Identify which cell holds the provided text, then report its (X, Y) central coordinate. 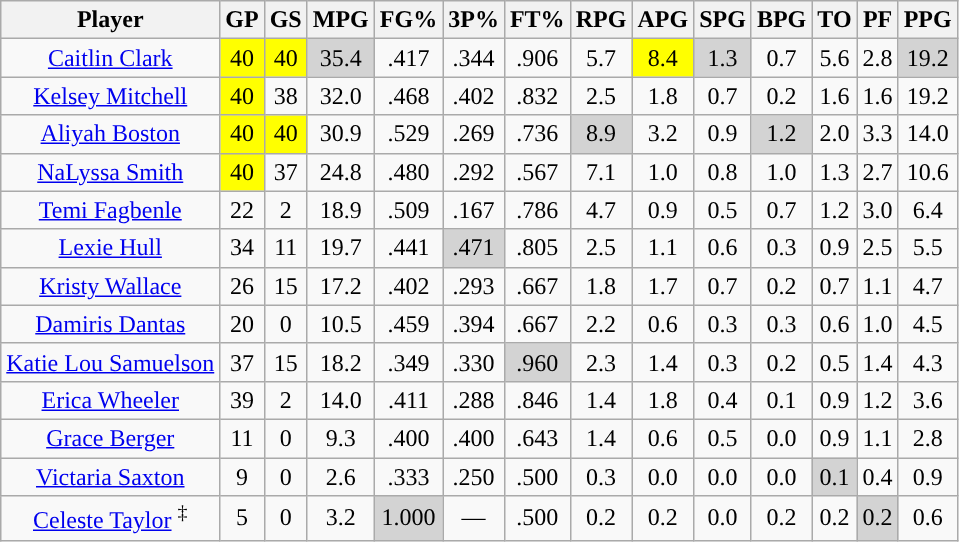
2.3 (601, 362)
FG% (408, 20)
Kristy Wallace (110, 286)
.394 (474, 324)
19.7 (340, 248)
5.5 (928, 248)
Lexie Hull (110, 248)
2.6 (340, 477)
.417 (408, 58)
.292 (474, 172)
.349 (408, 362)
.529 (408, 134)
.960 (537, 362)
.567 (537, 172)
.288 (474, 400)
PPG (928, 20)
.293 (474, 286)
6.4 (928, 210)
Katie Lou Samuelson (110, 362)
5 (242, 518)
.333 (408, 477)
39 (242, 400)
4.5 (928, 324)
0.8 (723, 172)
2.2 (601, 324)
.471 (474, 248)
Victaria Saxton (110, 477)
GP (242, 20)
.411 (408, 400)
26 (242, 286)
4.3 (928, 362)
Celeste Taylor ‡ (110, 518)
.269 (474, 134)
38 (286, 96)
.805 (537, 248)
35.4 (340, 58)
3P% (474, 20)
3.6 (928, 400)
Erica Wheeler (110, 400)
BPG (781, 20)
.344 (474, 58)
10.6 (928, 172)
.441 (408, 248)
3.3 (878, 134)
5.7 (601, 58)
.846 (537, 400)
APG (663, 20)
1.000 (408, 518)
.832 (537, 96)
.643 (537, 438)
2.0 (834, 134)
.509 (408, 210)
7.1 (601, 172)
22 (242, 210)
.786 (537, 210)
5.6 (834, 58)
NaLyssa Smith (110, 172)
.736 (537, 134)
30.9 (340, 134)
.480 (408, 172)
18.2 (340, 362)
PF (878, 20)
Grace Berger (110, 438)
34 (242, 248)
FT% (537, 20)
24.8 (340, 172)
.250 (474, 477)
RPG (601, 20)
8.9 (601, 134)
8.4 (663, 58)
.330 (474, 362)
20 (242, 324)
1.7 (663, 286)
SPG (723, 20)
.468 (408, 96)
TO (834, 20)
3.0 (878, 210)
Kelsey Mitchell (110, 96)
18.9 (340, 210)
GS (286, 20)
.459 (408, 324)
9.3 (340, 438)
Player (110, 20)
Damiris Dantas (110, 324)
Aliyah Boston (110, 134)
2.7 (878, 172)
Temi Fagbenle (110, 210)
17.2 (340, 286)
Caitlin Clark (110, 58)
9 (242, 477)
MPG (340, 20)
— (474, 518)
32.0 (340, 96)
.167 (474, 210)
.906 (537, 58)
10.5 (340, 324)
